Determine the [X, Y] coordinate at the center of the cell enclosing the given text.  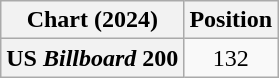
US Billboard 200 [92, 58]
132 [231, 58]
Chart (2024) [92, 20]
Position [231, 20]
